Return the [x, y] coordinate for the center point of the cell that contains the specified text.  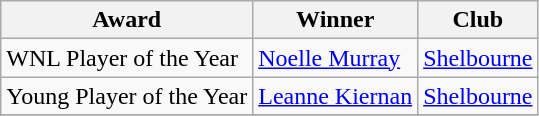
Club [478, 20]
Winner [336, 20]
Award [127, 20]
WNL Player of the Year [127, 58]
Noelle Murray [336, 58]
Young Player of the Year [127, 96]
Leanne Kiernan [336, 96]
